Find where the given text appears and provide that cell's center as (x, y) coordinate. 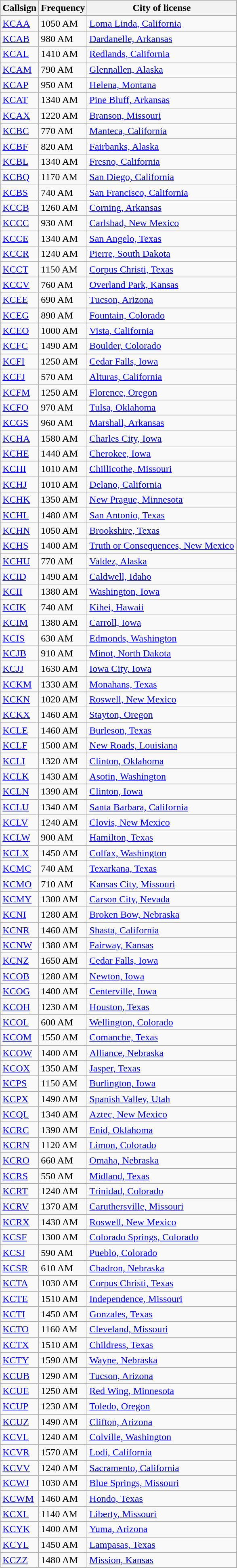
KCTI (19, 1314)
Chillicothe, Missouri (161, 469)
1630 AM (63, 669)
Fresno, California (161, 161)
Caldwell, Idaho (161, 576)
KCRS (19, 1176)
Dardanelle, Arkansas (161, 39)
KCJJ (19, 669)
Clifton, Arizona (161, 1421)
KCSJ (19, 1253)
Comanche, Texas (161, 1038)
KCIK (19, 607)
KCLI (19, 761)
Clovis, New Mexico (161, 822)
1370 AM (63, 1207)
Stayton, Oregon (161, 715)
Colville, Washington (161, 1437)
KCTX (19, 1345)
Red Wing, Minnesota (161, 1391)
KCUB (19, 1375)
1170 AM (63, 177)
Corning, Arkansas (161, 208)
KCEE (19, 300)
KCYL (19, 1545)
Pine Bluff, Arkansas (161, 100)
KCOM (19, 1038)
1330 AM (63, 684)
Truth or Consequences, New Mexico (161, 546)
Lodi, California (161, 1453)
1570 AM (63, 1453)
610 AM (63, 1268)
Chadron, Nebraska (161, 1268)
KCLF (19, 746)
KCHI (19, 469)
KCBS (19, 193)
890 AM (63, 315)
KCTA (19, 1283)
KCFJ (19, 377)
Omaha, Nebraska (161, 1160)
Helena, Montana (161, 85)
900 AM (63, 838)
KCZZ (19, 1560)
KCOH (19, 1007)
Hondo, Texas (161, 1499)
San Francisco, California (161, 193)
KCLE (19, 730)
Fairway, Kansas (161, 945)
Pueblo, Colorado (161, 1253)
Houston, Texas (161, 1007)
Gonzales, Texas (161, 1314)
KCUP (19, 1406)
Washington, Iowa (161, 592)
Shasta, California (161, 930)
Frequency (63, 8)
960 AM (63, 423)
KCHN (19, 530)
KCCB (19, 208)
KCNZ (19, 961)
Boulder, Colorado (161, 346)
KCIS (19, 638)
KCAP (19, 85)
Hamilton, Texas (161, 838)
KCXL (19, 1514)
San Diego, California (161, 177)
Carson City, Nevada (161, 899)
Liberty, Missouri (161, 1514)
1410 AM (63, 54)
Trinidad, Colorado (161, 1191)
Alturas, California (161, 377)
KCLU (19, 807)
1020 AM (63, 700)
Asotin, Washington (161, 776)
KCOL (19, 1022)
Fairbanks, Alaska (161, 146)
KCFC (19, 346)
KCVL (19, 1437)
Cleveland, Missouri (161, 1329)
1580 AM (63, 438)
KCUZ (19, 1421)
KCNR (19, 930)
KCHA (19, 438)
San Antonio, Texas (161, 515)
KCAA (19, 23)
KCBC (19, 131)
Wellington, Colorado (161, 1022)
KCLN (19, 792)
570 AM (63, 377)
Sacramento, California (161, 1468)
KCAB (19, 39)
1140 AM (63, 1514)
KCRO (19, 1160)
970 AM (63, 407)
Brookshire, Texas (161, 530)
KCLK (19, 776)
Jasper, Texas (161, 1068)
KCAX (19, 115)
KCMC (19, 868)
Monahans, Texas (161, 684)
Independence, Missouri (161, 1299)
590 AM (63, 1253)
1290 AM (63, 1375)
KCTY (19, 1360)
KCJB (19, 653)
KCRN (19, 1145)
Texarkana, Texas (161, 868)
KCII (19, 592)
Clinton, Iowa (161, 792)
710 AM (63, 884)
Edmonds, Washington (161, 638)
KCHU (19, 561)
630 AM (63, 638)
910 AM (63, 653)
KCSR (19, 1268)
KCEG (19, 315)
KCGS (19, 423)
Overland Park, Kansas (161, 285)
KCWM (19, 1499)
930 AM (63, 223)
Blue Springs, Missouri (161, 1483)
820 AM (63, 146)
1220 AM (63, 115)
KCRC (19, 1130)
KCLV (19, 822)
KCCC (19, 223)
Limon, Colorado (161, 1145)
Centerville, Iowa (161, 992)
Colorado Springs, Colorado (161, 1237)
1000 AM (63, 331)
Wayne, Nebraska (161, 1360)
Redlands, California (161, 54)
KCAM (19, 69)
KCHJ (19, 484)
Cherokee, Iowa (161, 454)
KCOX (19, 1068)
Kihei, Hawaii (161, 607)
Broken Bow, Nebraska (161, 914)
KCID (19, 576)
Burlington, Iowa (161, 1084)
New Prague, Minnesota (161, 500)
City of license (161, 8)
Glennallen, Alaska (161, 69)
KCCV (19, 285)
KCRV (19, 1207)
KCNI (19, 914)
KCCT (19, 269)
Caruthersville, Missouri (161, 1207)
600 AM (63, 1022)
KCRT (19, 1191)
Carroll, Iowa (161, 623)
KCMO (19, 884)
KCMY (19, 899)
KCIM (19, 623)
980 AM (63, 39)
Manteca, California (161, 131)
KCFI (19, 361)
Childress, Texas (161, 1345)
950 AM (63, 85)
Marshall, Arkansas (161, 423)
KCSF (19, 1237)
Clinton, Oklahoma (161, 761)
Newton, Iowa (161, 976)
KCLW (19, 838)
KCHE (19, 454)
KCTO (19, 1329)
KCFM (19, 392)
KCKM (19, 684)
KCWJ (19, 1483)
KCRX (19, 1222)
Yuma, Arizona (161, 1529)
KCCE (19, 239)
760 AM (63, 285)
KCPS (19, 1084)
1440 AM (63, 454)
1160 AM (63, 1329)
KCFO (19, 407)
KCHK (19, 500)
1500 AM (63, 746)
Alliance, Nebraska (161, 1053)
Branson, Missouri (161, 115)
Vista, California (161, 331)
Pierre, South Dakota (161, 254)
KCCR (19, 254)
KCVR (19, 1453)
KCKN (19, 700)
Tulsa, Oklahoma (161, 407)
KCLX (19, 853)
KCPX (19, 1099)
Valdez, Alaska (161, 561)
790 AM (63, 69)
New Roads, Louisiana (161, 746)
Callsign (19, 8)
KCBL (19, 161)
Minot, North Dakota (161, 653)
550 AM (63, 1176)
KCVV (19, 1468)
Delano, California (161, 484)
1320 AM (63, 761)
Kansas City, Missouri (161, 884)
KCOW (19, 1053)
KCOB (19, 976)
KCBQ (19, 177)
Lampasas, Texas (161, 1545)
660 AM (63, 1160)
Loma Linda, California (161, 23)
Burleson, Texas (161, 730)
KCOG (19, 992)
1260 AM (63, 208)
Florence, Oregon (161, 392)
KCYK (19, 1529)
KCTE (19, 1299)
1650 AM (63, 961)
Midland, Texas (161, 1176)
KCHS (19, 546)
Toledo, Oregon (161, 1406)
690 AM (63, 300)
Iowa City, Iowa (161, 669)
Enid, Oklahoma (161, 1130)
KCKX (19, 715)
1590 AM (63, 1360)
KCUE (19, 1391)
Santa Barbara, California (161, 807)
Spanish Valley, Utah (161, 1099)
KCAL (19, 54)
1120 AM (63, 1145)
Carlsbad, New Mexico (161, 223)
Colfax, Washington (161, 853)
KCBF (19, 146)
Charles City, Iowa (161, 438)
Mission, Kansas (161, 1560)
KCQL (19, 1114)
KCAT (19, 100)
Fountain, Colorado (161, 315)
KCEO (19, 331)
San Angelo, Texas (161, 239)
KCHL (19, 515)
1550 AM (63, 1038)
Aztec, New Mexico (161, 1114)
KCNW (19, 945)
